From the cell containing the given text, extract its center point as [x, y] coordinate. 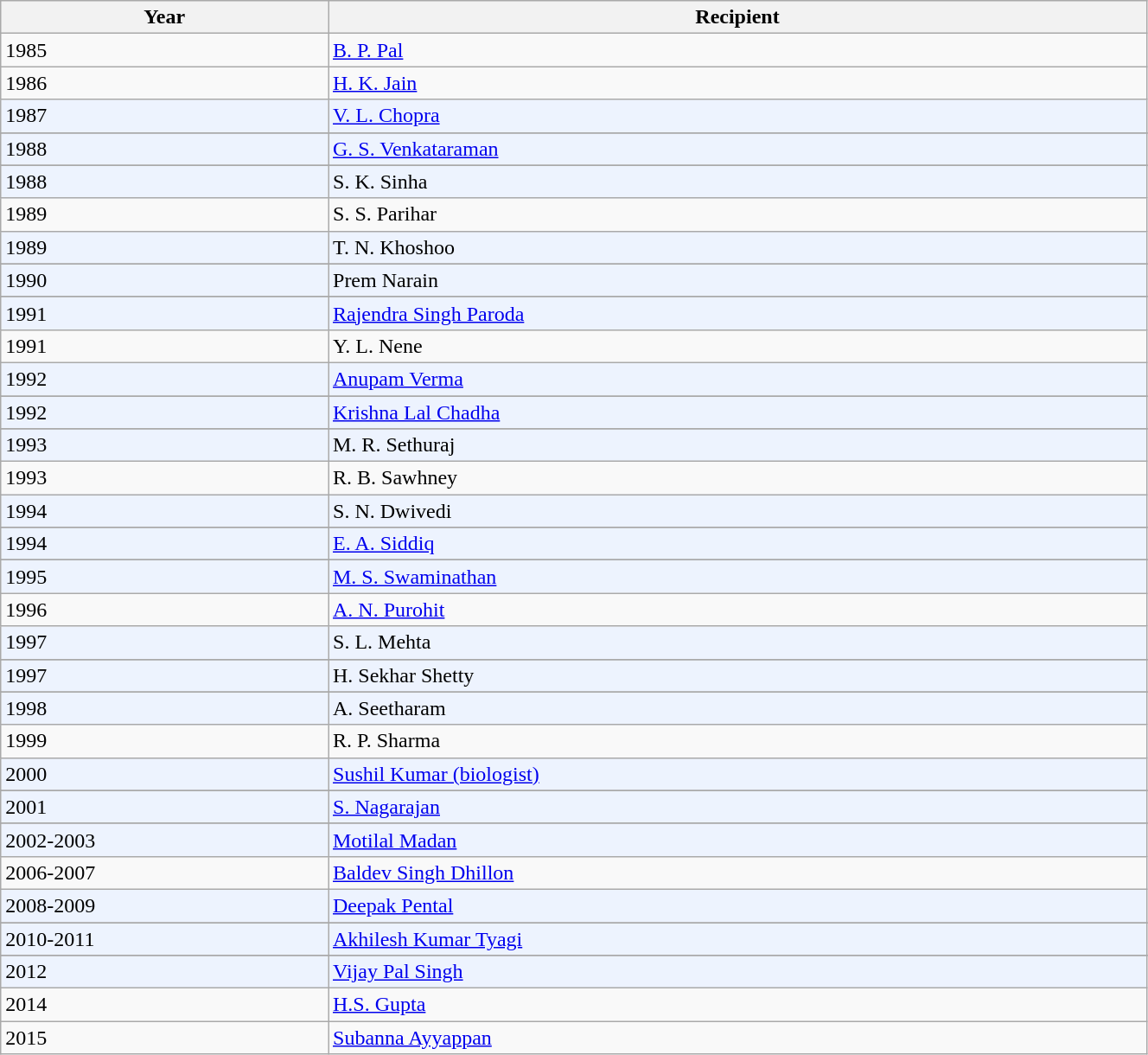
M. R. Sethuraj [738, 445]
2006-2007 [164, 873]
2015 [164, 1038]
Deepak Pental [738, 905]
Y. L. Nene [738, 346]
1985 [164, 50]
Akhilesh Kumar Tyagi [738, 938]
1996 [164, 610]
2012 [164, 972]
R. B. Sawhney [738, 478]
2010-2011 [164, 938]
S. L. Mehta [738, 643]
2014 [164, 1005]
Motilal Madan [738, 840]
2001 [164, 807]
Rajendra Singh Paroda [738, 313]
S. N. Dwivedi [738, 511]
1987 [164, 116]
S. S. Parihar [738, 214]
Baldev Singh Dhillon [738, 873]
1995 [164, 577]
S. K. Sinha [738, 182]
T. N. Khoshoo [738, 247]
Subanna Ayyappan [738, 1038]
B. P. Pal [738, 50]
2002-2003 [164, 840]
Sushil Kumar (biologist) [738, 774]
E. A. Siddiq [738, 544]
M. S. Swaminathan [738, 577]
1986 [164, 83]
2008-2009 [164, 905]
H.S. Gupta [738, 1005]
Vijay Pal Singh [738, 972]
R. P. Sharma [738, 741]
1998 [164, 708]
2000 [164, 774]
V. L. Chopra [738, 116]
Prem Narain [738, 280]
Krishna Lal Chadha [738, 412]
A. N. Purohit [738, 610]
Year [164, 17]
Anupam Verma [738, 379]
Recipient [738, 17]
1999 [164, 741]
A. Seetharam [738, 708]
G. S. Venkataraman [738, 149]
H. Sekhar Shetty [738, 675]
1990 [164, 280]
S. Nagarajan [738, 807]
H. K. Jain [738, 83]
